Scan for the cell matching the given text and deliver its (X, Y) coordinate at center. 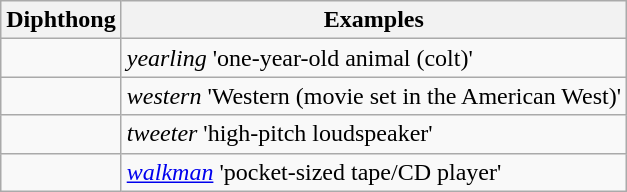
Diphthong (61, 20)
walkman 'pocket-sized tape/CD player' (374, 172)
Examples (374, 20)
tweeter 'high-pitch loudspeaker' (374, 134)
yearling 'one-year-old animal (colt)' (374, 58)
western 'Western (movie set in the American West)' (374, 96)
